From the cell containing the given text, extract its center point as [x, y] coordinate. 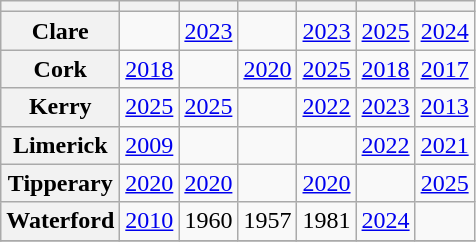
2009 [150, 145]
1957 [268, 221]
1981 [326, 221]
2021 [444, 145]
Clare [60, 31]
2017 [444, 69]
Cork [60, 69]
1960 [208, 221]
Tipperary [60, 183]
Waterford [60, 221]
2010 [150, 221]
2013 [444, 107]
Kerry [60, 107]
Limerick [60, 145]
